Locate the cell with the specified text and output its (x, y) center coordinate. 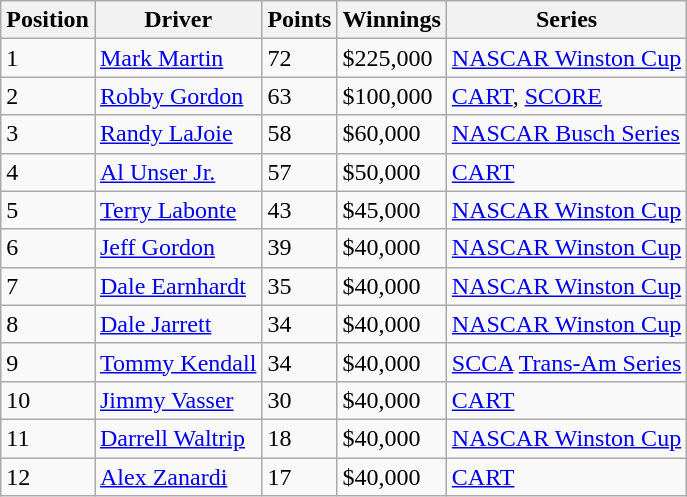
6 (48, 248)
17 (300, 477)
Mark Martin (178, 58)
$225,000 (392, 58)
Dale Jarrett (178, 324)
Randy LaJoie (178, 134)
Points (300, 20)
63 (300, 96)
10 (48, 400)
Jimmy Vasser (178, 400)
NASCAR Busch Series (566, 134)
72 (300, 58)
Dale Earnhardt (178, 286)
Alex Zanardi (178, 477)
Terry Labonte (178, 210)
Darrell Waltrip (178, 438)
58 (300, 134)
5 (48, 210)
35 (300, 286)
7 (48, 286)
Winnings (392, 20)
Robby Gordon (178, 96)
$45,000 (392, 210)
$60,000 (392, 134)
CART, SCORE (566, 96)
Series (566, 20)
1 (48, 58)
11 (48, 438)
Tommy Kendall (178, 362)
4 (48, 172)
Al Unser Jr. (178, 172)
2 (48, 96)
57 (300, 172)
Driver (178, 20)
$50,000 (392, 172)
9 (48, 362)
Jeff Gordon (178, 248)
39 (300, 248)
3 (48, 134)
8 (48, 324)
Position (48, 20)
30 (300, 400)
12 (48, 477)
18 (300, 438)
SCCA Trans-Am Series (566, 362)
43 (300, 210)
$100,000 (392, 96)
